Determine the (x, y) coordinate at the center of the cell enclosing the given text.  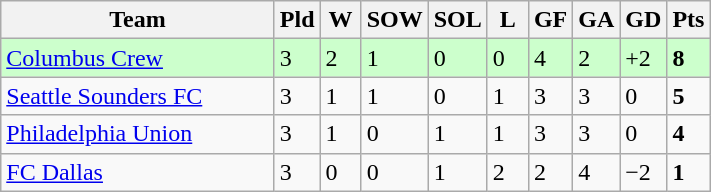
GA (596, 20)
Team (138, 20)
Pld (297, 20)
Columbus Crew (138, 58)
−2 (644, 172)
GF (550, 20)
Philadelphia Union (138, 134)
FC Dallas (138, 172)
Seattle Sounders FC (138, 96)
+2 (644, 58)
GD (644, 20)
Pts (688, 20)
8 (688, 58)
SOL (458, 20)
SOW (394, 20)
5 (688, 96)
L (508, 20)
W (340, 20)
